Pinpoint the cell where the given text exists, returning its [x, y] midpoint coordinate. 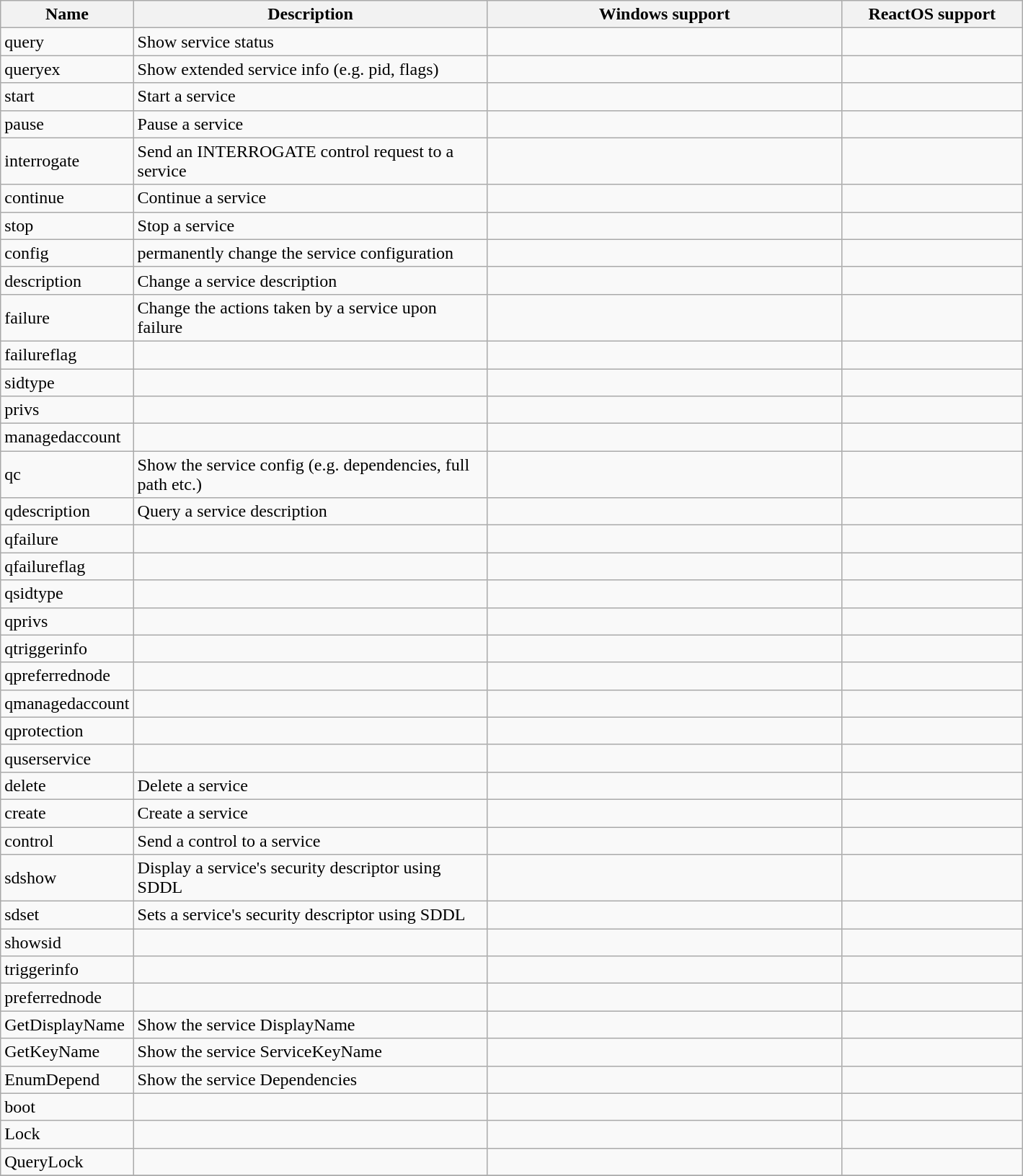
description [67, 280]
Change the actions taken by a service upon failure [310, 317]
delete [67, 785]
Create a service [310, 813]
GetKeyName [67, 1052]
qfailureflag [67, 566]
continue [67, 198]
EnumDepend [67, 1079]
managedaccount [67, 437]
query [67, 42]
Pause a service [310, 124]
qdescription [67, 512]
Name [67, 14]
sdset [67, 915]
failureflag [67, 355]
stop [67, 226]
Show the service Dependencies [310, 1079]
qtriggerinfo [67, 649]
qfailure [67, 539]
qpreferrednode [67, 676]
Sets a service's security descriptor using SDDL [310, 915]
Display a service's security descriptor using SDDL [310, 878]
Start a service [310, 97]
Windows support [665, 14]
Show extended service info (e.g. pid, flags) [310, 69]
pause [67, 124]
QueryLock [67, 1162]
privs [67, 410]
Show the service ServiceKeyName [310, 1052]
Description [310, 14]
boot [67, 1107]
sdshow [67, 878]
Change a service description [310, 280]
Show service status [310, 42]
qprivs [67, 621]
qmanagedaccount [67, 703]
interrogate [67, 161]
control [67, 841]
create [67, 813]
Continue a service [310, 198]
sidtype [67, 383]
qprotection [67, 731]
qc [67, 474]
qsidtype [67, 594]
triggerinfo [67, 970]
start [67, 97]
Send an INTERROGATE control request to a service [310, 161]
Show the service config (e.g. dependencies, full path etc.) [310, 474]
config [67, 253]
Delete a service [310, 785]
Query a service description [310, 512]
preferrednode [67, 997]
permanently change the service configuration [310, 253]
Stop a service [310, 226]
GetDisplayName [67, 1025]
queryex [67, 69]
Show the service DisplayName [310, 1025]
failure [67, 317]
ReactOS support [931, 14]
quserservice [67, 758]
Send a control to a service [310, 841]
Lock [67, 1134]
showsid [67, 943]
